Pinpoint the cell where the given text exists, returning its [X, Y] midpoint coordinate. 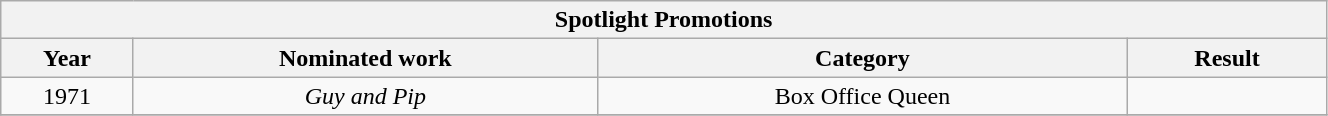
Category [862, 58]
Box Office Queen [862, 96]
Guy and Pip [365, 96]
1971 [68, 96]
Spotlight Promotions [664, 20]
Nominated work [365, 58]
Result [1228, 58]
Year [68, 58]
